Return [x, y] of the center of cell containing provided text 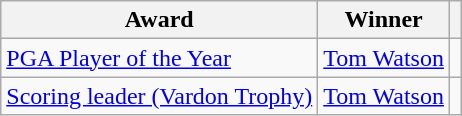
PGA Player of the Year [160, 58]
Award [160, 20]
Winner [384, 20]
Scoring leader (Vardon Trophy) [160, 96]
